Return the (x, y) coordinate for the center point of the cell that contains the specified text.  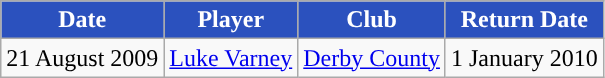
1 January 2010 (524, 58)
Player (231, 20)
Date (82, 20)
21 August 2009 (82, 58)
Club (372, 20)
Derby County (372, 58)
Luke Varney (231, 58)
Return Date (524, 20)
